Scan for the cell matching the given text and deliver its [x, y] coordinate at center. 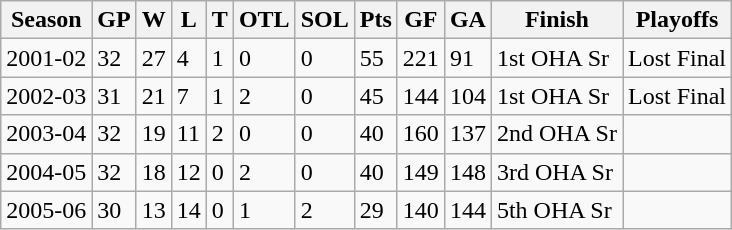
29 [376, 210]
45 [376, 96]
3rd OHA Sr [556, 172]
148 [468, 172]
Playoffs [676, 20]
Pts [376, 20]
2004-05 [46, 172]
91 [468, 58]
221 [420, 58]
27 [154, 58]
2nd OHA Sr [556, 134]
137 [468, 134]
18 [154, 172]
GP [114, 20]
GA [468, 20]
31 [114, 96]
L [188, 20]
160 [420, 134]
140 [420, 210]
5th OHA Sr [556, 210]
2001-02 [46, 58]
55 [376, 58]
GF [420, 20]
2005-06 [46, 210]
Season [46, 20]
149 [420, 172]
4 [188, 58]
11 [188, 134]
12 [188, 172]
OTL [264, 20]
7 [188, 96]
Finish [556, 20]
SOL [324, 20]
19 [154, 134]
2003-04 [46, 134]
104 [468, 96]
13 [154, 210]
2002-03 [46, 96]
30 [114, 210]
14 [188, 210]
T [220, 20]
21 [154, 96]
W [154, 20]
